From the cell containing the given text, extract its center point as [x, y] coordinate. 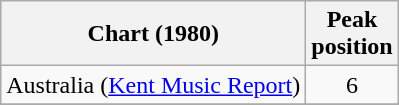
Chart (1980) [154, 34]
Australia (Kent Music Report) [154, 85]
Peakposition [352, 34]
6 [352, 85]
